Capture the cell that displays the provided text and extract its (X, Y) central coordinate. 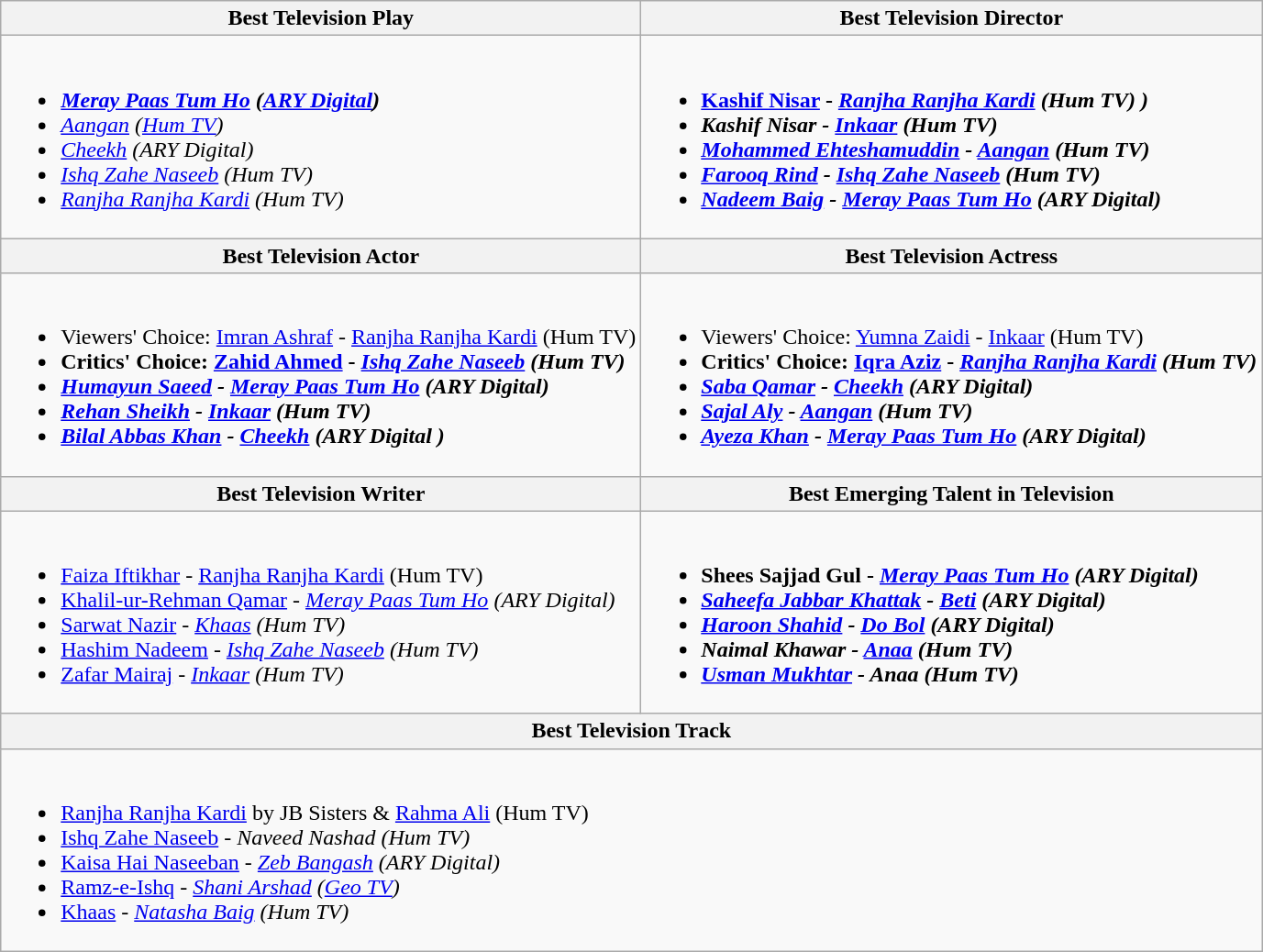
Meray Paas Tum Ho (ARY Digital)Aangan (Hum TV)Cheekh (ARY Digital)Ishq Zahe Naseeb (Hum TV)Ranjha Ranjha Kardi (Hum TV) (321, 138)
Best Television Play (321, 18)
Best Television Track (631, 731)
Best Television Actress (952, 256)
Best Emerging Talent in Television (952, 493)
Best Television Actor (321, 256)
Best Television Director (952, 18)
Best Television Writer (321, 493)
